Detect which cell encompasses the target text, then output its (X, Y) center coordinate. 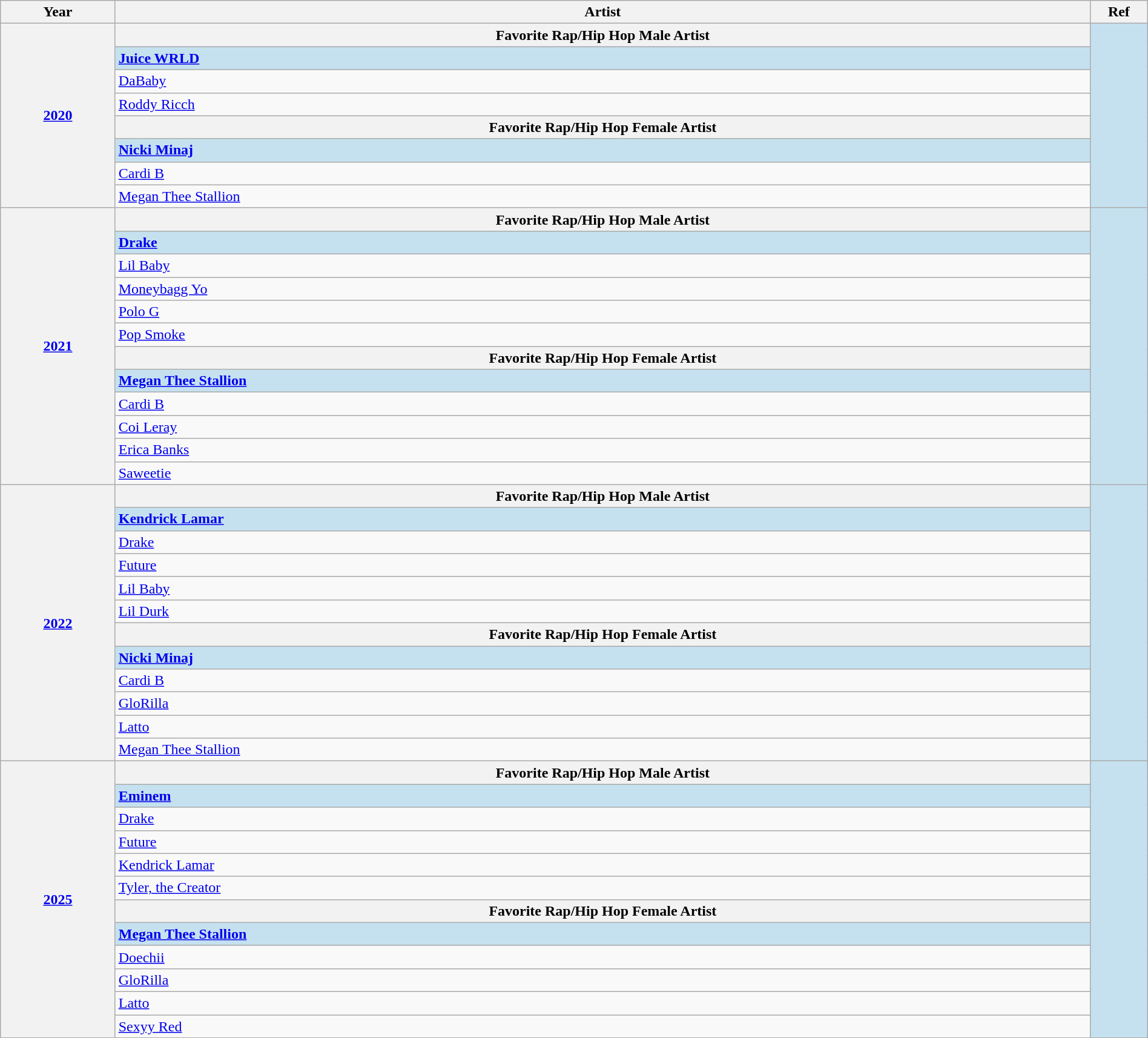
Erica Banks (602, 450)
2022 (58, 623)
Saweetie (602, 473)
Polo G (602, 312)
2025 (58, 900)
DaBaby (602, 81)
Moneybagg Yo (602, 289)
Eminem (602, 796)
Juice WRLD (602, 58)
2020 (58, 116)
Tyler, the Creator (602, 888)
Pop Smoke (602, 335)
Artist (602, 12)
Ref (1119, 12)
2021 (58, 346)
Doechii (602, 957)
Year (58, 12)
Lil Durk (602, 611)
Roddy Ricch (602, 104)
Coi Leray (602, 427)
Sexyy Red (602, 1026)
